Pinpoint the cell where the given text exists, returning its [x, y] midpoint coordinate. 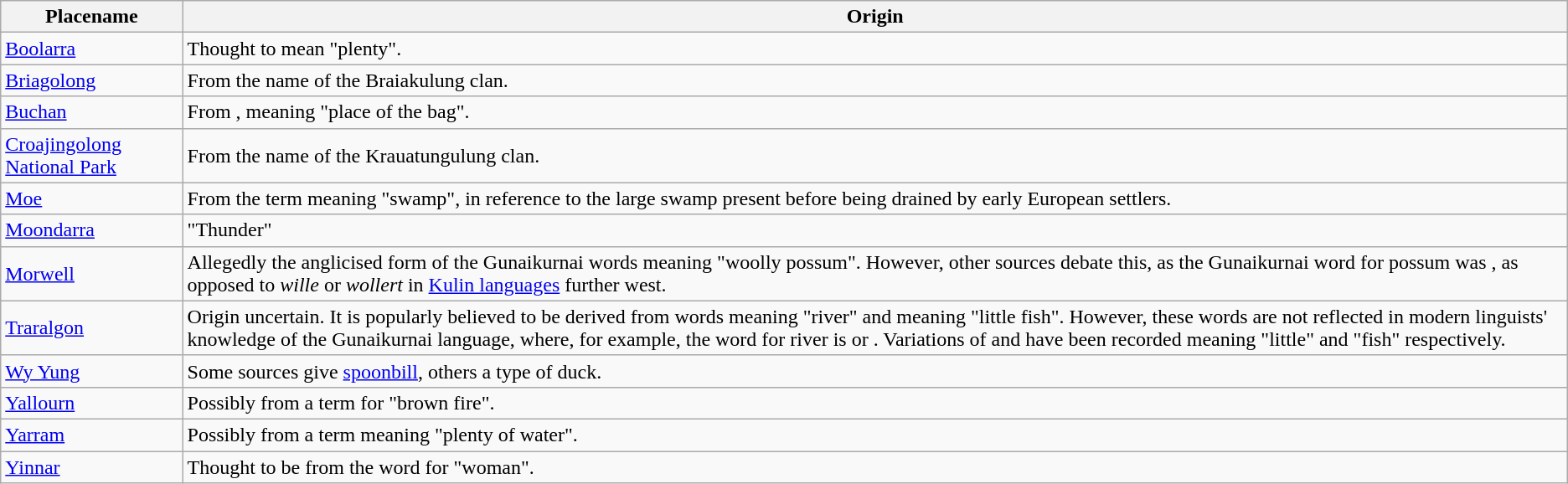
Moe [92, 198]
From , meaning "place of the bag". [874, 112]
Buchan [92, 112]
Morwell [92, 273]
Some sources give spoonbill, others a type of duck. [874, 371]
Briagolong [92, 80]
From the name of the Braiakulung clan. [874, 80]
Possibly from a term meaning "plenty of water". [874, 435]
Boolarra [92, 49]
Wy Yung [92, 371]
Croajingolong National Park [92, 156]
Placename [92, 17]
Origin [874, 17]
"Thunder" [874, 230]
Thought to be from the word for "woman". [874, 466]
From the name of the Krauatungulung clan. [874, 156]
Moondarra [92, 230]
From the term meaning "swamp", in reference to the large swamp present before being drained by early European settlers. [874, 198]
Yinnar [92, 466]
Yallourn [92, 403]
Yarram [92, 435]
Thought to mean "plenty". [874, 49]
Possibly from a term for "brown fire". [874, 403]
Traralgon [92, 328]
